Extract the (x, y) coordinate from the center of the cell holding the provided text.  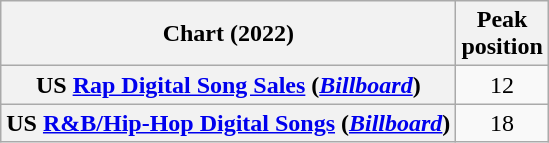
US R&B/Hip-Hop Digital Songs (Billboard) (228, 123)
12 (502, 85)
18 (502, 123)
Chart (2022) (228, 34)
Peakposition (502, 34)
US Rap Digital Song Sales (Billboard) (228, 85)
